Provide the (X, Y) coordinate of the cell's center where the given text is located.  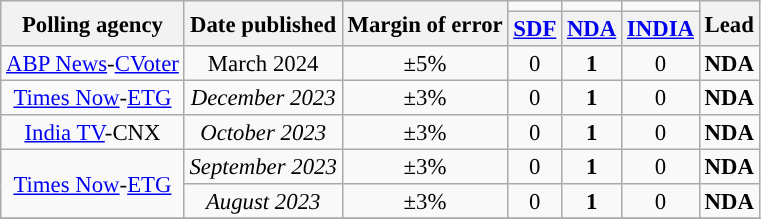
ABP News-CVoter (92, 64)
September 2023 (263, 168)
Polling agency (92, 24)
December 2023 (263, 98)
±5% (425, 64)
SDF (535, 30)
Date published (263, 24)
INDIA (661, 30)
India TV-CNX (92, 132)
October 2023 (263, 132)
Margin of error (425, 24)
August 2023 (263, 202)
Lead (729, 24)
March 2024 (263, 64)
